Find where the given text appears and provide that cell's center as (x, y) coordinate. 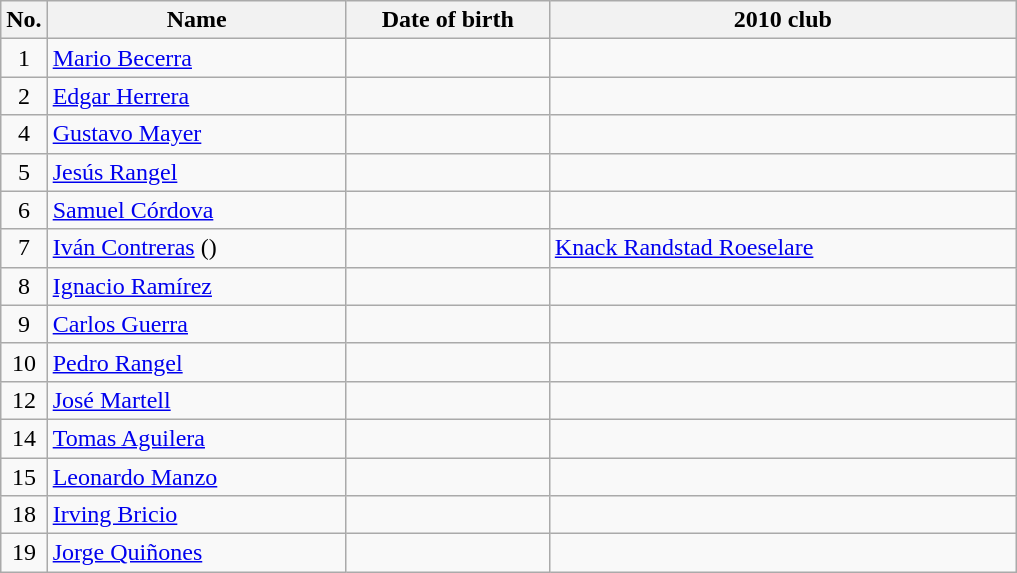
No. (24, 20)
14 (24, 438)
Samuel Córdova (196, 210)
8 (24, 286)
5 (24, 172)
Pedro Rangel (196, 362)
Date of birth (448, 20)
9 (24, 324)
18 (24, 515)
Edgar Herrera (196, 96)
19 (24, 553)
Tomas Aguilera (196, 438)
Gustavo Mayer (196, 134)
Iván Contreras () (196, 248)
2010 club (782, 20)
7 (24, 248)
4 (24, 134)
1 (24, 58)
Jorge Quiñones (196, 553)
Irving Bricio (196, 515)
Jesús Rangel (196, 172)
Leonardo Manzo (196, 477)
2 (24, 96)
José Martell (196, 400)
Carlos Guerra (196, 324)
Ignacio Ramírez (196, 286)
15 (24, 477)
6 (24, 210)
Name (196, 20)
10 (24, 362)
Knack Randstad Roeselare (782, 248)
12 (24, 400)
Mario Becerra (196, 58)
